Find where the given text appears and provide that cell's center as [x, y] coordinate. 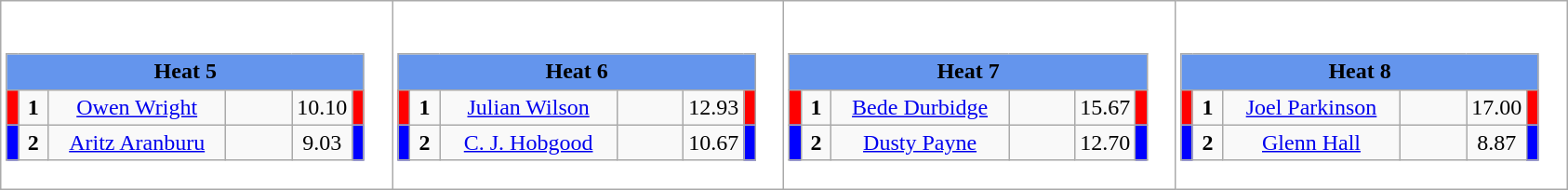
Aritz Aranburu [138, 142]
Joel Parkinson [1311, 107]
9.03 [322, 142]
Heat 6 1 Julian Wilson 12.93 2 C. J. Hobgood 10.67 [588, 95]
C. J. Hobgood [528, 142]
17.00 [1497, 107]
Heat 7 [968, 72]
Heat 7 1 Bede Durbidge 15.67 2 Dusty Payne 12.70 [980, 95]
Owen Wright [138, 107]
Bede Durbidge [921, 107]
10.67 [714, 142]
8.87 [1497, 142]
10.10 [322, 107]
Heat 6 [577, 72]
12.93 [714, 107]
Heat 8 [1360, 72]
Heat 5 [185, 72]
12.70 [1105, 142]
Heat 5 1 Owen Wright 10.10 2 Aritz Aranburu 9.03 [197, 95]
Glenn Hall [1311, 142]
Heat 8 1 Joel Parkinson 17.00 2 Glenn Hall 8.87 [1371, 95]
15.67 [1105, 107]
Dusty Payne [921, 142]
Julian Wilson [528, 107]
